Scan for the cell matching the given text and deliver its (X, Y) coordinate at center. 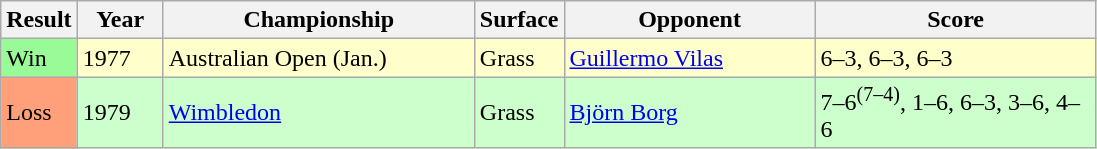
Championship (318, 20)
Result (39, 20)
Win (39, 58)
Score (956, 20)
7–6(7–4), 1–6, 6–3, 3–6, 4–6 (956, 113)
Opponent (690, 20)
1977 (120, 58)
Björn Borg (690, 113)
Australian Open (Jan.) (318, 58)
Guillermo Vilas (690, 58)
Surface (519, 20)
Wimbledon (318, 113)
Year (120, 20)
Loss (39, 113)
6–3, 6–3, 6–3 (956, 58)
1979 (120, 113)
